Identify which cell holds the provided text, then report its [X, Y] central coordinate. 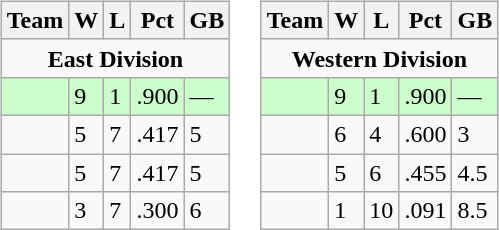
4 [382, 134]
.455 [426, 173]
.300 [158, 211]
10 [382, 211]
.600 [426, 134]
Western Division [379, 58]
.091 [426, 211]
8.5 [475, 211]
East Division [115, 58]
4.5 [475, 173]
